Detect which cell encompasses the target text, then output its [x, y] center coordinate. 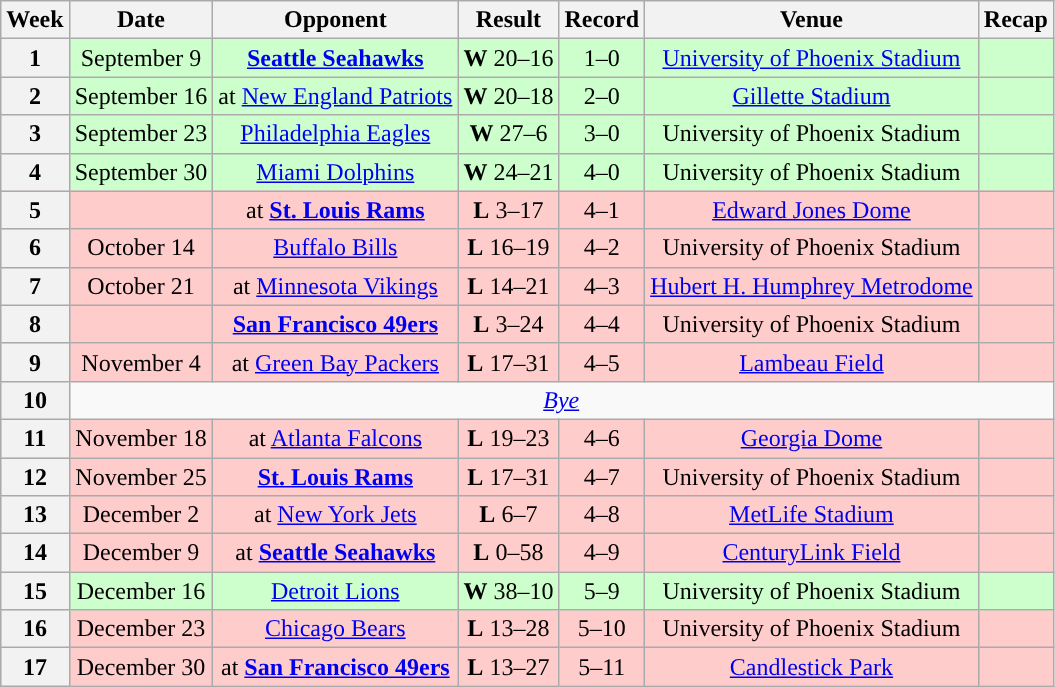
December 9 [141, 553]
12 [35, 477]
September 30 [141, 172]
2 [35, 96]
L 19–23 [508, 438]
1–0 [602, 58]
Miami Dolphins [336, 172]
4–4 [602, 324]
Result [508, 20]
10 [35, 400]
Detroit Lions [336, 591]
St. Louis Rams [336, 477]
San Francisco 49ers [336, 324]
September 9 [141, 58]
at New York Jets [336, 515]
3 [35, 134]
Georgia Dome [812, 438]
Seattle Seahawks [336, 58]
Record [602, 20]
W 38–10 [508, 591]
Recap [1016, 20]
November 18 [141, 438]
4–1 [602, 210]
Chicago Bears [336, 629]
15 [35, 591]
Venue [812, 20]
Date [141, 20]
at San Francisco 49ers [336, 667]
5–9 [602, 591]
Lambeau Field [812, 362]
17 [35, 667]
5 [35, 210]
W 24–21 [508, 172]
at Seattle Seahawks [336, 553]
November 4 [141, 362]
L 14–21 [508, 286]
CenturyLink Field [812, 553]
L 13–28 [508, 629]
9 [35, 362]
4–3 [602, 286]
11 [35, 438]
September 16 [141, 96]
4–7 [602, 477]
December 16 [141, 591]
at Atlanta Falcons [336, 438]
at Green Bay Packers [336, 362]
at New England Patriots [336, 96]
December 30 [141, 667]
1 [35, 58]
W 27–6 [508, 134]
2–0 [602, 96]
L 6–7 [508, 515]
MetLife Stadium [812, 515]
Buffalo Bills [336, 248]
at St. Louis Rams [336, 210]
5–10 [602, 629]
4 [35, 172]
4–2 [602, 248]
L 3–24 [508, 324]
November 25 [141, 477]
at Minnesota Vikings [336, 286]
October 14 [141, 248]
W 20–16 [508, 58]
September 23 [141, 134]
Bye [561, 400]
October 21 [141, 286]
L 0–58 [508, 553]
Edward Jones Dome [812, 210]
Week [35, 20]
13 [35, 515]
December 2 [141, 515]
December 23 [141, 629]
W 20–18 [508, 96]
8 [35, 324]
L 16–19 [508, 248]
5–11 [602, 667]
Philadelphia Eagles [336, 134]
14 [35, 553]
L 13–27 [508, 667]
L 3–17 [508, 210]
4–9 [602, 553]
Opponent [336, 20]
Hubert H. Humphrey Metrodome [812, 286]
7 [35, 286]
4–5 [602, 362]
3–0 [602, 134]
4–6 [602, 438]
4–8 [602, 515]
4–0 [602, 172]
Gillette Stadium [812, 96]
Candlestick Park [812, 667]
6 [35, 248]
16 [35, 629]
